Return [X, Y] of the center of cell containing provided text 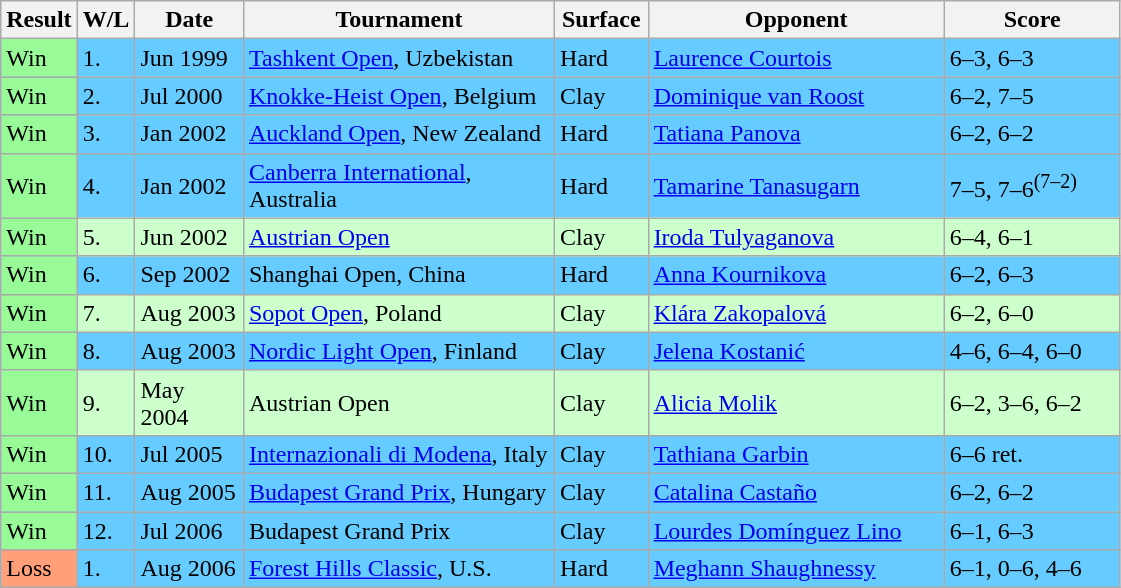
Tashkent Open, Uzbekistan [398, 58]
6. [106, 275]
11. [106, 492]
Tamarine Tanasugarn [796, 186]
7. [106, 313]
Sep 2002 [190, 275]
6–1, 6–3 [1032, 531]
6–2, 3–6, 6–2 [1032, 402]
Jun 1999 [190, 58]
12. [106, 531]
Budapest Grand Prix [398, 531]
Lourdes Domínguez Lino [796, 531]
Klára Zakopalová [796, 313]
Loss [39, 569]
Catalina Castaño [796, 492]
Tathiana Garbin [796, 454]
Tournament [398, 20]
Tatiana Panova [796, 134]
Nordic Light Open, Finland [398, 351]
Alicia Molik [796, 402]
Opponent [796, 20]
10. [106, 454]
6–6 ret. [1032, 454]
Aug 2005 [190, 492]
Sopot Open, Poland [398, 313]
6–3, 6–3 [1032, 58]
Laurence Courtois [796, 58]
Surface [602, 20]
Internazionali di Modena, Italy [398, 454]
Iroda Tulyaganova [796, 237]
Result [39, 20]
6–2, 6–3 [1032, 275]
May 2004 [190, 402]
Dominique van Roost [796, 96]
Jul 2006 [190, 531]
Aug 2006 [190, 569]
W/L [106, 20]
4. [106, 186]
Date [190, 20]
Jul 2000 [190, 96]
2. [106, 96]
3. [106, 134]
6–2, 6–0 [1032, 313]
Forest Hills Classic, U.S. [398, 569]
6–4, 6–1 [1032, 237]
Anna Kournikova [796, 275]
Jelena Kostanić [796, 351]
9. [106, 402]
6–2, 7–5 [1032, 96]
Score [1032, 20]
Canberra International, Australia [398, 186]
Jul 2005 [190, 454]
Meghann Shaughnessy [796, 569]
Auckland Open, New Zealand [398, 134]
Jun 2002 [190, 237]
Budapest Grand Prix, Hungary [398, 492]
6–1, 0–6, 4–6 [1032, 569]
Shanghai Open, China [398, 275]
Knokke-Heist Open, Belgium [398, 96]
5. [106, 237]
4–6, 6–4, 6–0 [1032, 351]
8. [106, 351]
7–5, 7–6(7–2) [1032, 186]
